Find where the given text appears and provide that cell's center as (X, Y) coordinate. 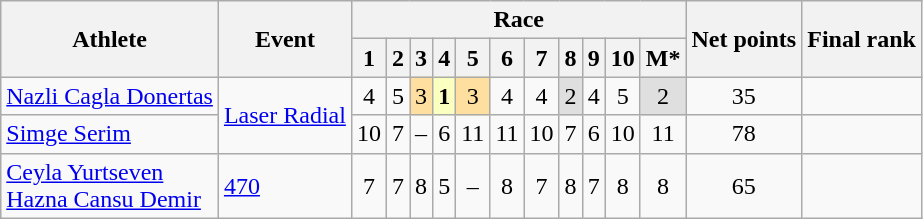
35 (744, 96)
Final rank (862, 39)
Event (284, 39)
78 (744, 134)
470 (284, 186)
Simge Serim (110, 134)
M* (663, 58)
9 (594, 58)
Race (518, 20)
Ceyla YurtsevenHazna Cansu Demir (110, 186)
Net points (744, 39)
Laser Radial (284, 115)
65 (744, 186)
Athlete (110, 39)
Nazli Cagla Donertas (110, 96)
